Return (X, Y) of the center of cell containing provided text 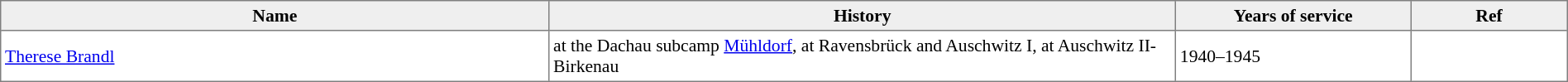
Name (275, 16)
Therese Brandl (275, 56)
Ref (1489, 16)
History (863, 16)
at the Dachau subcamp Mühldorf, at Ravensbrück and Auschwitz I, at Auschwitz II-Birkenau (863, 56)
1940–1945 (1293, 56)
Years of service (1293, 16)
